Return the (x, y) coordinate for the center point of the cell that contains the specified text.  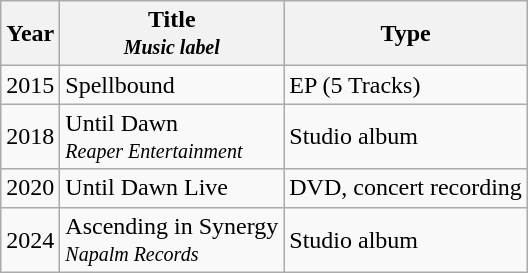
2024 (30, 240)
Until Dawn Live (172, 188)
DVD, concert recording (406, 188)
2018 (30, 136)
Ascending in SynergyNapalm Records (172, 240)
TitleMusic label (172, 34)
EP (5 Tracks) (406, 85)
Spellbound (172, 85)
Year (30, 34)
2015 (30, 85)
Until DawnReaper Entertainment (172, 136)
2020 (30, 188)
Type (406, 34)
